Pinpoint the cell where the given text exists, returning its (X, Y) midpoint coordinate. 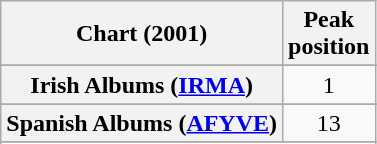
Spanish Albums (AFYVE) (142, 123)
Peakposition (329, 34)
13 (329, 123)
Chart (2001) (142, 34)
1 (329, 85)
Irish Albums (IRMA) (142, 85)
